Capture the cell that displays the provided text and extract its [x, y] central coordinate. 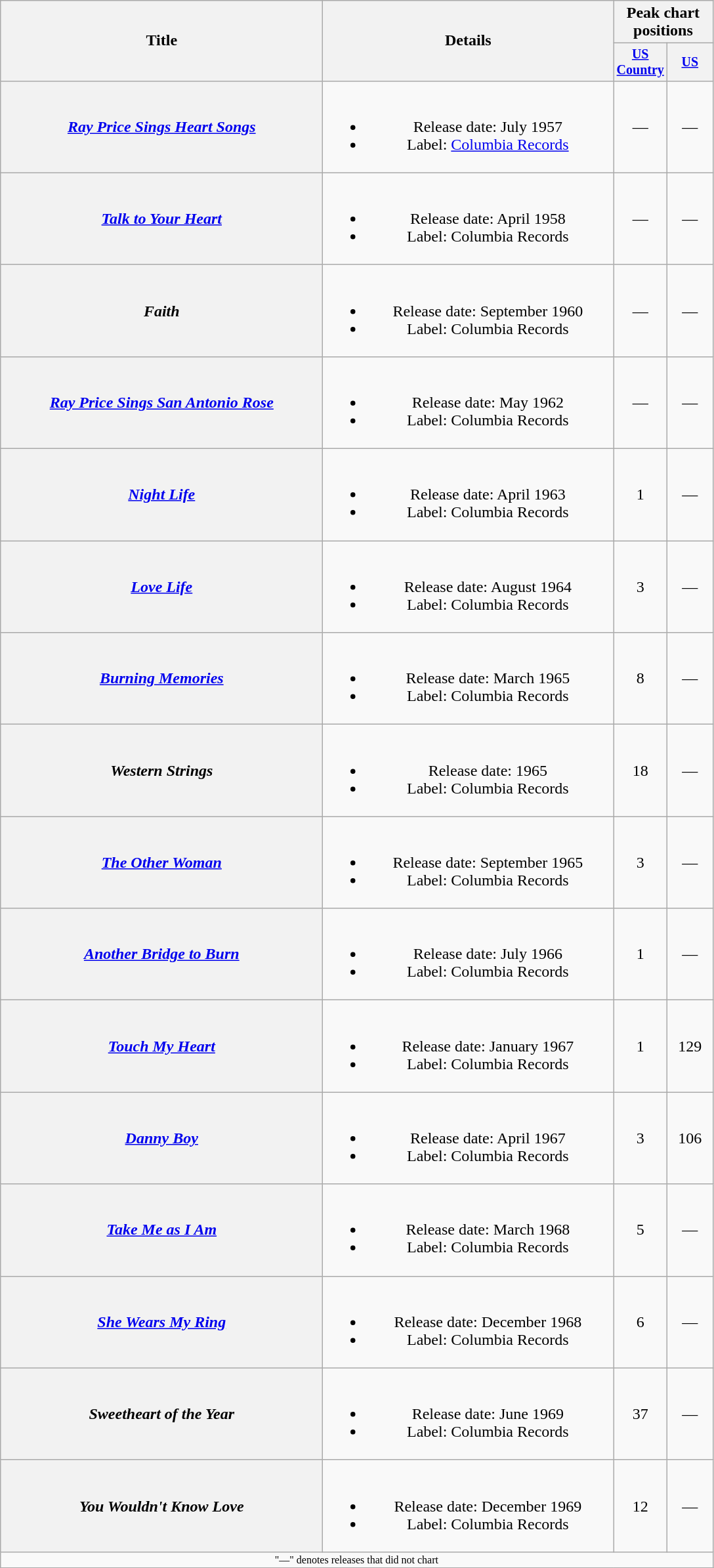
Release date: June 1969Label: Columbia Records [469, 1414]
Danny Boy [161, 1138]
Release date: December 1969Label: Columbia Records [469, 1506]
Sweetheart of the Year [161, 1414]
US [690, 62]
Love Life [161, 587]
Touch My Heart [161, 1046]
Release date: March 1968Label: Columbia Records [469, 1230]
Burning Memories [161, 679]
Release date: July 1966Label: Columbia Records [469, 954]
129 [690, 1046]
5 [640, 1230]
Peak chartpositions [663, 22]
Release date: March 1965Label: Columbia Records [469, 679]
Release date: April 1963Label: Columbia Records [469, 495]
Release date: April 1967Label: Columbia Records [469, 1138]
Western Strings [161, 771]
Faith [161, 310]
The Other Woman [161, 862]
Another Bridge to Burn [161, 954]
Release date: July 1957Label: Columbia Records [469, 127]
Release date: August 1964Label: Columbia Records [469, 587]
Release date: April 1958Label: Columbia Records [469, 219]
Ray Price Sings Heart Songs [161, 127]
"—" denotes releases that did not chart [357, 1559]
Ray Price Sings San Antonio Rose [161, 402]
6 [640, 1322]
Release date: May 1962Label: Columbia Records [469, 402]
12 [640, 1506]
She Wears My Ring [161, 1322]
18 [640, 771]
Release date: September 1965Label: Columbia Records [469, 862]
US Country [640, 62]
Take Me as I Am [161, 1230]
106 [690, 1138]
You Wouldn't Know Love [161, 1506]
Release date: September 1960Label: Columbia Records [469, 310]
Details [469, 41]
37 [640, 1414]
Release date: December 1968Label: Columbia Records [469, 1322]
8 [640, 679]
Release date: January 1967Label: Columbia Records [469, 1046]
Night Life [161, 495]
Title [161, 41]
Release date: 1965Label: Columbia Records [469, 771]
Talk to Your Heart [161, 219]
